Locate the cell with the specified text and output its (X, Y) center coordinate. 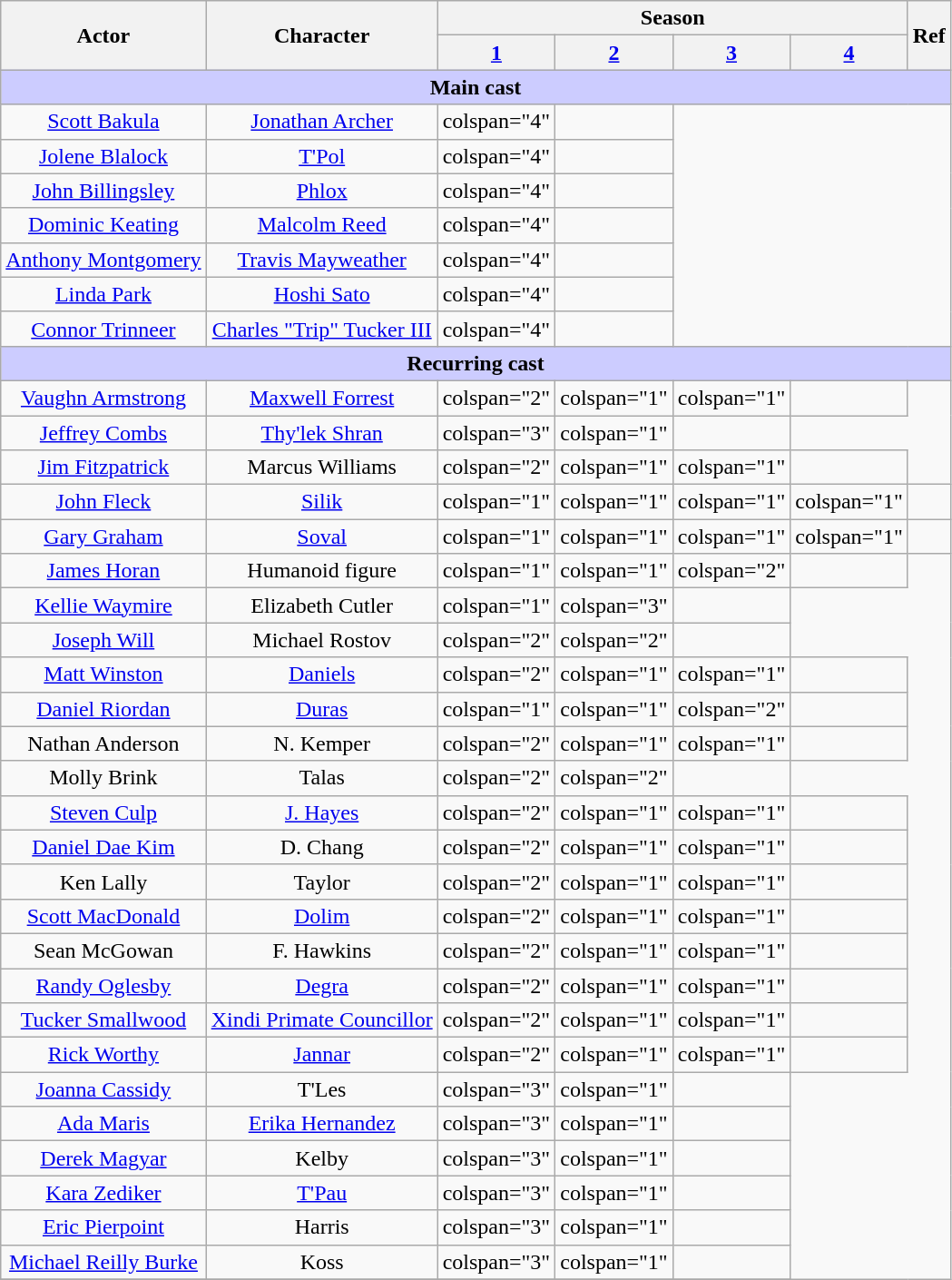
1 (496, 53)
4 (849, 53)
Season (672, 18)
Marcus Williams (321, 468)
Recurring cast (476, 363)
Kelby (321, 1158)
Charles "Trip" Tucker III (321, 329)
John Billingsley (103, 191)
Phlox (321, 191)
Nathan Anderson (103, 743)
Eric Pierpoint (103, 1227)
Molly Brink (103, 778)
T'Pau (321, 1193)
Linda Park (103, 294)
Hoshi Sato (321, 294)
Ken Lally (103, 881)
Jolene Blalock (103, 156)
Derek Magyar (103, 1158)
Vaughn Armstrong (103, 398)
Ada Maris (103, 1124)
Steven Culp (103, 812)
Jannar (321, 1055)
Humanoid figure (321, 571)
T'Les (321, 1089)
2 (614, 53)
Rick Worthy (103, 1055)
Character (321, 35)
J. Hayes (321, 812)
Joanna Cassidy (103, 1089)
Harris (321, 1227)
Joseph Will (103, 640)
Dolim (321, 916)
Gary Graham (103, 537)
Sean McGowan (103, 950)
Randy Oglesby (103, 985)
D. Chang (321, 847)
Kara Zediker (103, 1193)
Main cast (476, 87)
Michael Rostov (321, 640)
Dominic Keating (103, 225)
F. Hawkins (321, 950)
Malcolm Reed (321, 225)
Silik (321, 502)
Koss (321, 1262)
T'Pol (321, 156)
Travis Mayweather (321, 260)
Xindi Primate Councillor (321, 1020)
Michael Reilly Burke (103, 1262)
Matt Winston (103, 674)
Soval (321, 537)
Anthony Montgomery (103, 260)
Maxwell Forrest (321, 398)
Talas (321, 778)
Tucker Smallwood (103, 1020)
Duras (321, 709)
Erika Hernandez (321, 1124)
Thy'lek Shran (321, 433)
Jonathan Archer (321, 122)
Elizabeth Cutler (321, 606)
Daniel Riordan (103, 709)
Jim Fitzpatrick (103, 468)
Scott MacDonald (103, 916)
John Fleck (103, 502)
Kellie Waymire (103, 606)
Daniel Dae Kim (103, 847)
3 (731, 53)
Degra (321, 985)
Scott Bakula (103, 122)
James Horan (103, 571)
Taylor (321, 881)
N. Kemper (321, 743)
Jeffrey Combs (103, 433)
Ref (929, 35)
Connor Trinneer (103, 329)
Daniels (321, 674)
Actor (103, 35)
